Identify which cell holds the provided text, then report its (x, y) central coordinate. 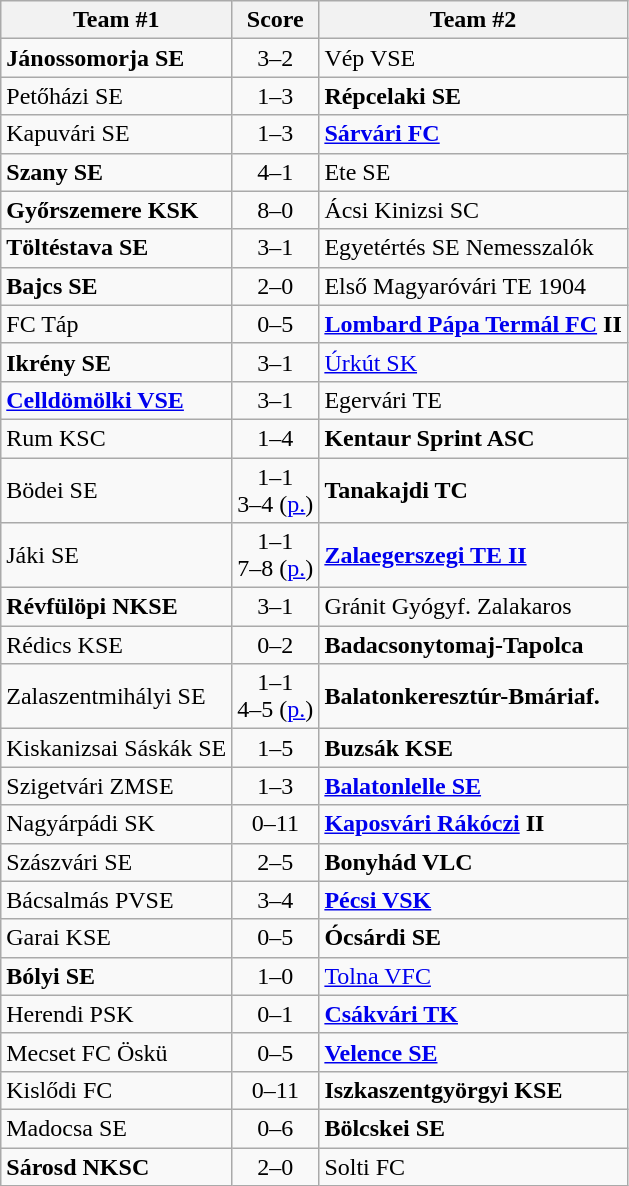
0–1 (276, 1014)
Zalaszentmihályi SE (116, 696)
1–4 (276, 438)
Herendi PSK (116, 1014)
Szászvári SE (116, 862)
4–1 (276, 172)
3–2 (276, 58)
1–13–4 (p.) (276, 490)
Score (276, 20)
1–14–5 (p.) (276, 696)
2–5 (276, 862)
Zalaegerszegi TE II (473, 556)
Sárvári FC (473, 134)
Úrkút SK (473, 362)
Kiskanizsai Sáskák SE (116, 748)
Solti FC (473, 1167)
FC Táp (116, 324)
Kaposvári Rákóczi II (473, 824)
Bajcs SE (116, 286)
Csákvári TK (473, 1014)
Egyetértés SE Nemesszalók (473, 248)
Kapuvári SE (116, 134)
Madocsa SE (116, 1128)
Sárosd NKSC (116, 1167)
Pécsi VSK (473, 900)
0–6 (276, 1128)
Velence SE (473, 1052)
Szigetvári ZMSE (116, 786)
Győrszemere KSK (116, 210)
Balatonlelle SE (473, 786)
8–0 (276, 210)
1–5 (276, 748)
Ikrény SE (116, 362)
Badacsonytomaj-Tapolca (473, 645)
Ete SE (473, 172)
Garai KSE (116, 938)
Jánossomorja SE (116, 58)
Egervári TE (473, 400)
Vép VSE (473, 58)
Celldömölki VSE (116, 400)
1–17–8 (p.) (276, 556)
Első Magyaróvári TE 1904 (473, 286)
Tanakajdi TC (473, 490)
0–2 (276, 645)
1–0 (276, 976)
Bölcskei SE (473, 1128)
Bonyhád VLC (473, 862)
3–4 (276, 900)
Lombard Pápa Termál FC II (473, 324)
Bólyi SE (116, 976)
Töltéstava SE (116, 248)
Iszkaszentgyörgyi KSE (473, 1090)
Ácsi Kinizsi SC (473, 210)
Team #1 (116, 20)
Ócsárdi SE (473, 938)
Kislődi FC (116, 1090)
Rum KSC (116, 438)
Petőházi SE (116, 96)
Bödei SE (116, 490)
Jáki SE (116, 556)
Révfülöpi NKSE (116, 607)
Bácsalmás PVSE (116, 900)
Szany SE (116, 172)
Nagyárpádi SK (116, 824)
Team #2 (473, 20)
Répcelaki SE (473, 96)
Tolna VFC (473, 976)
Balatonkeresztúr-Bmáriaf. (473, 696)
Rédics KSE (116, 645)
Kentaur Sprint ASC (473, 438)
Buzsák KSE (473, 748)
Mecset FC Öskü (116, 1052)
Gránit Gyógyf. Zalakaros (473, 607)
